Determine the (x, y) coordinate at the center of the cell enclosing the given text.  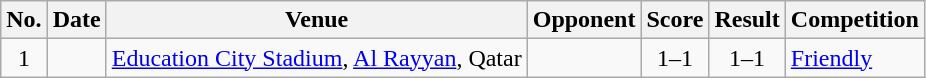
Date (76, 20)
Friendly (854, 58)
Venue (316, 20)
Result (747, 20)
1 (24, 58)
Education City Stadium, Al Rayyan, Qatar (316, 58)
Score (675, 20)
No. (24, 20)
Competition (854, 20)
Opponent (584, 20)
